Capture the cell that displays the provided text and extract its [x, y] central coordinate. 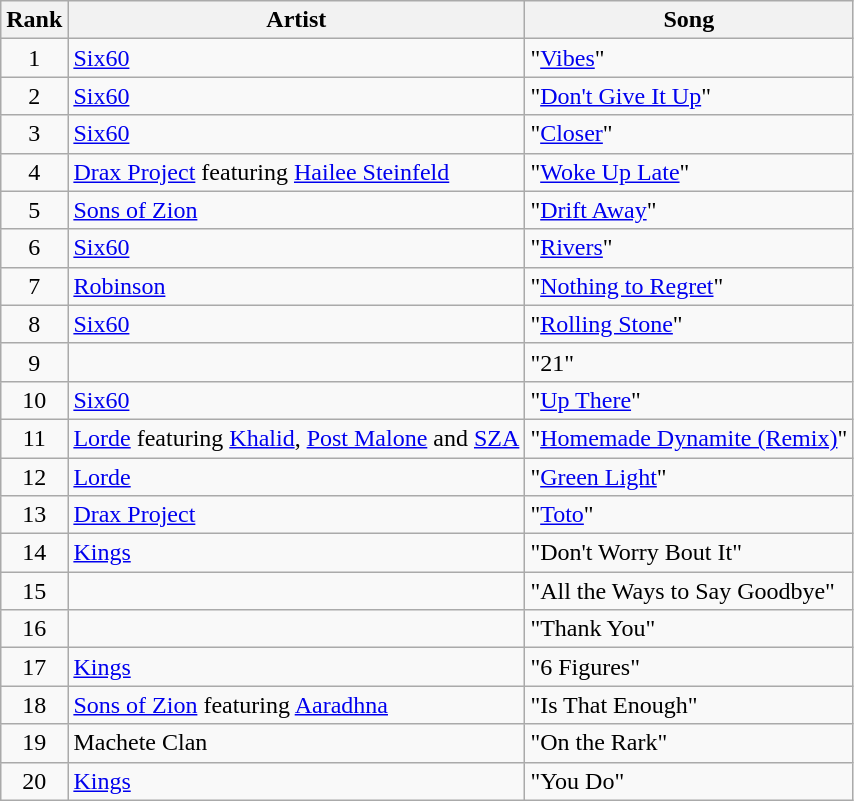
"Rivers" [689, 248]
14 [34, 553]
Artist [296, 20]
Song [689, 20]
"Woke Up Late" [689, 172]
Lorde featuring Khalid, Post Malone and SZA [296, 438]
11 [34, 438]
10 [34, 400]
"21" [689, 362]
1 [34, 58]
"Rolling Stone" [689, 324]
"Vibes" [689, 58]
Drax Project featuring Hailee Steinfeld [296, 172]
18 [34, 705]
"You Do" [689, 781]
"Homemade Dynamite (Remix)" [689, 438]
"Green Light" [689, 477]
5 [34, 210]
15 [34, 591]
"Nothing to Regret" [689, 286]
"On the Rark" [689, 743]
"Closer" [689, 134]
"Up There" [689, 400]
Machete Clan [296, 743]
20 [34, 781]
"Don't Worry Bout It" [689, 553]
Sons of Zion [296, 210]
3 [34, 134]
7 [34, 286]
"All the Ways to Say Goodbye" [689, 591]
"Is That Enough" [689, 705]
Lorde [296, 477]
"Thank You" [689, 629]
9 [34, 362]
2 [34, 96]
4 [34, 172]
12 [34, 477]
"Toto" [689, 515]
6 [34, 248]
16 [34, 629]
"Don't Give It Up" [689, 96]
Sons of Zion featuring Aaradhna [296, 705]
Drax Project [296, 515]
"Drift Away" [689, 210]
13 [34, 515]
19 [34, 743]
"6 Figures" [689, 667]
Rank [34, 20]
8 [34, 324]
17 [34, 667]
Robinson [296, 286]
